Extract the (x, y) coordinate from the center of the cell holding the provided text.  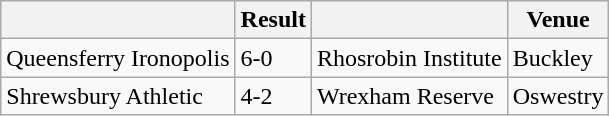
Buckley (558, 58)
6-0 (273, 58)
Venue (558, 20)
Result (273, 20)
Oswestry (558, 96)
Rhosrobin Institute (409, 58)
Queensferry Ironopolis (118, 58)
Shrewsbury Athletic (118, 96)
4-2 (273, 96)
Wrexham Reserve (409, 96)
